Search for the cell housing the specified text and yield its (x, y) center coordinate. 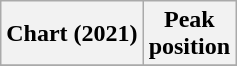
Peakposition (189, 34)
Chart (2021) (72, 34)
